Pinpoint the cell where the given text exists, returning its [x, y] midpoint coordinate. 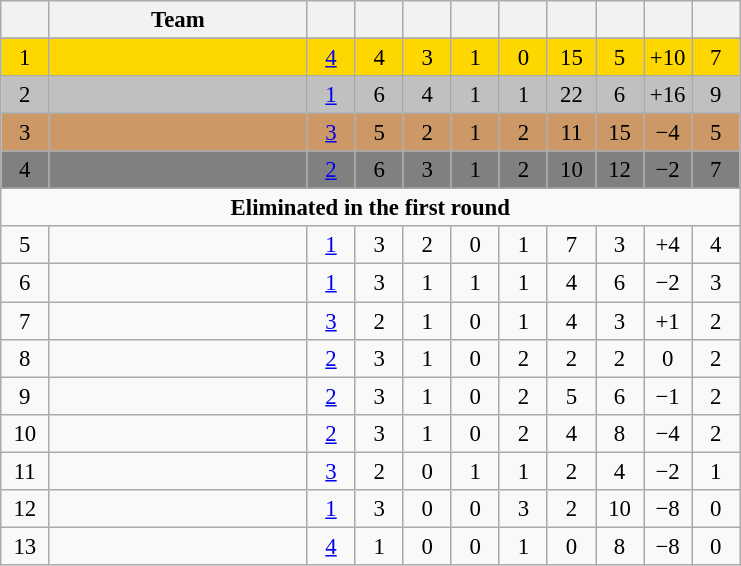
−1 [668, 396]
+1 [668, 321]
+4 [668, 245]
22 [571, 95]
Team [178, 20]
Eliminated in the first round [370, 208]
+10 [668, 58]
13 [25, 546]
+16 [668, 95]
